Output the [X, Y] coordinate of the center of the cell containing the given text.  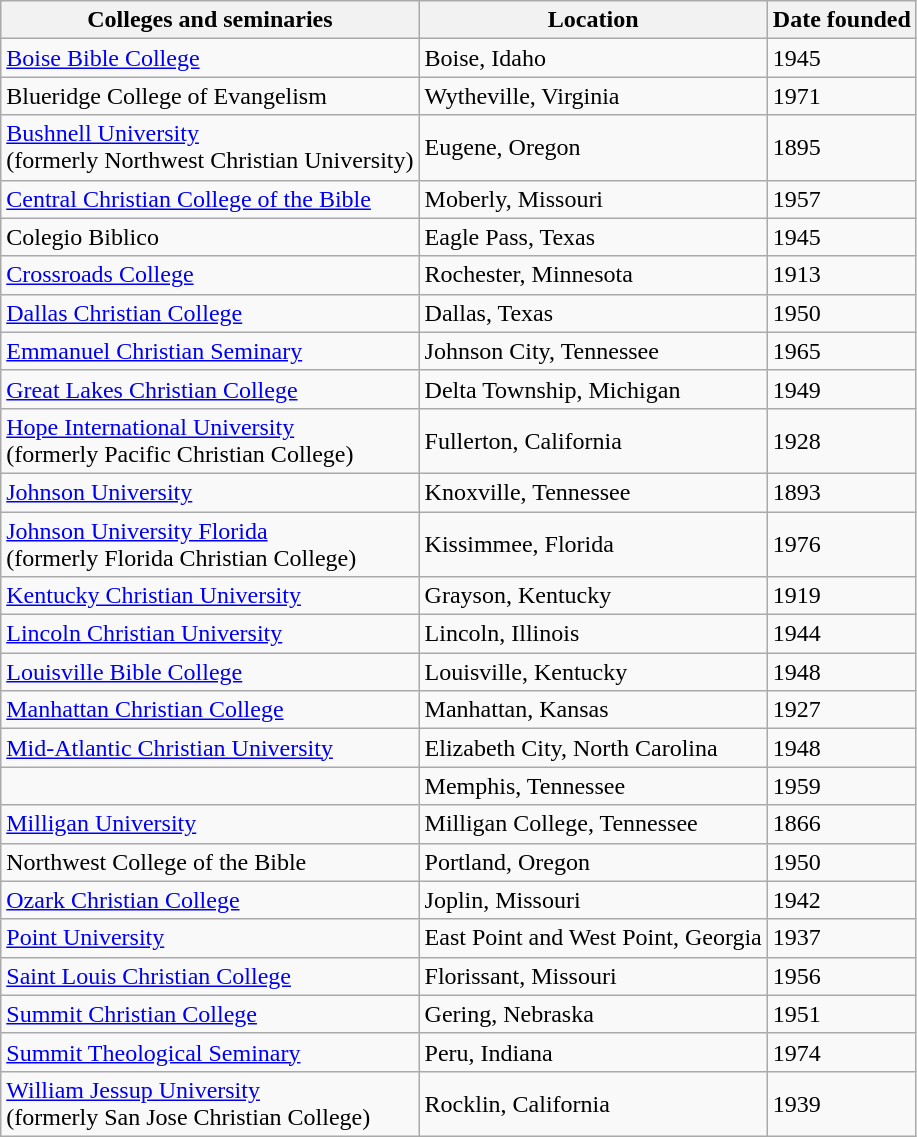
Central Christian College of the Bible [210, 199]
Milligan University [210, 824]
Johnson University Florida(formerly Florida Christian College) [210, 544]
William Jessup University(formerly San Jose Christian College) [210, 1104]
Colegio Biblico [210, 237]
1919 [842, 596]
Moberly, Missouri [593, 199]
1866 [842, 824]
Eagle Pass, Texas [593, 237]
Gering, Nebraska [593, 1014]
1949 [842, 389]
Hope International University(formerly Pacific Christian College) [210, 440]
Colleges and seminaries [210, 20]
1974 [842, 1052]
Wytheville, Virginia [593, 96]
Fullerton, California [593, 440]
Crossroads College [210, 275]
1895 [842, 148]
Delta Township, Michigan [593, 389]
Knoxville, Tennessee [593, 492]
Location [593, 20]
Northwest College of the Bible [210, 862]
Portland, Oregon [593, 862]
Point University [210, 938]
Elizabeth City, North Carolina [593, 748]
Dallas, Texas [593, 313]
1939 [842, 1104]
Joplin, Missouri [593, 900]
Summit Christian College [210, 1014]
1951 [842, 1014]
Johnson City, Tennessee [593, 351]
Grayson, Kentucky [593, 596]
Date founded [842, 20]
Emmanuel Christian Seminary [210, 351]
1971 [842, 96]
Eugene, Oregon [593, 148]
Milligan College, Tennessee [593, 824]
Memphis, Tennessee [593, 786]
Kissimmee, Florida [593, 544]
Ozark Christian College [210, 900]
Florissant, Missouri [593, 976]
Saint Louis Christian College [210, 976]
Blueridge College of Evangelism [210, 96]
Kentucky Christian University [210, 596]
1928 [842, 440]
1913 [842, 275]
1959 [842, 786]
1956 [842, 976]
Lincoln Christian University [210, 634]
East Point and West Point, Georgia [593, 938]
Mid-Atlantic Christian University [210, 748]
Manhattan Christian College [210, 710]
Rochester, Minnesota [593, 275]
Rocklin, California [593, 1104]
Great Lakes Christian College [210, 389]
Lincoln, Illinois [593, 634]
Boise, Idaho [593, 58]
Boise Bible College [210, 58]
Louisville Bible College [210, 672]
Peru, Indiana [593, 1052]
1965 [842, 351]
1957 [842, 199]
1976 [842, 544]
1942 [842, 900]
Dallas Christian College [210, 313]
Louisville, Kentucky [593, 672]
1927 [842, 710]
1893 [842, 492]
Bushnell University(formerly Northwest Christian University) [210, 148]
Manhattan, Kansas [593, 710]
Johnson University [210, 492]
1937 [842, 938]
Summit Theological Seminary [210, 1052]
1944 [842, 634]
